Locate the cell with the specified text and output its (x, y) center coordinate. 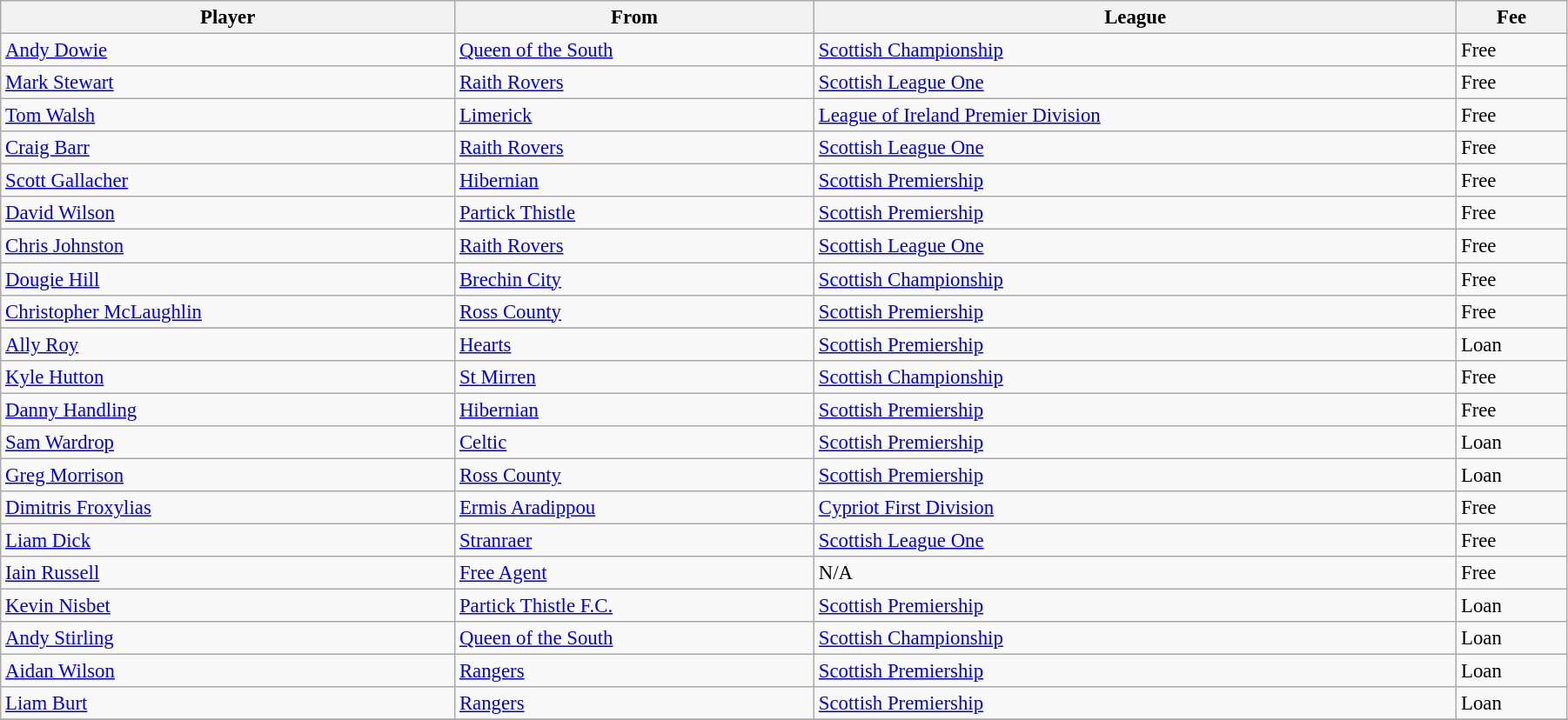
Partick Thistle (635, 213)
Andy Dowie (228, 50)
Christopher McLaughlin (228, 311)
Ermis Aradippou (635, 508)
Scott Gallacher (228, 181)
Free Agent (635, 573)
N/A (1136, 573)
Kyle Hutton (228, 377)
Sam Wardrop (228, 443)
League (1136, 17)
Ally Roy (228, 344)
Dimitris Froxylias (228, 508)
Hearts (635, 344)
Craig Barr (228, 148)
Limerick (635, 116)
Stranraer (635, 540)
Danny Handling (228, 410)
Andy Stirling (228, 638)
Chris Johnston (228, 246)
Aidan Wilson (228, 671)
David Wilson (228, 213)
Iain Russell (228, 573)
Fee (1512, 17)
Cypriot First Division (1136, 508)
Mark Stewart (228, 83)
Celtic (635, 443)
Player (228, 17)
Greg Morrison (228, 475)
Tom Walsh (228, 116)
Kevin Nisbet (228, 606)
Brechin City (635, 279)
St Mirren (635, 377)
Liam Dick (228, 540)
From (635, 17)
Partick Thistle F.C. (635, 606)
League of Ireland Premier Division (1136, 116)
Dougie Hill (228, 279)
Liam Burt (228, 703)
